Identify which cell holds the provided text, then report its [X, Y] central coordinate. 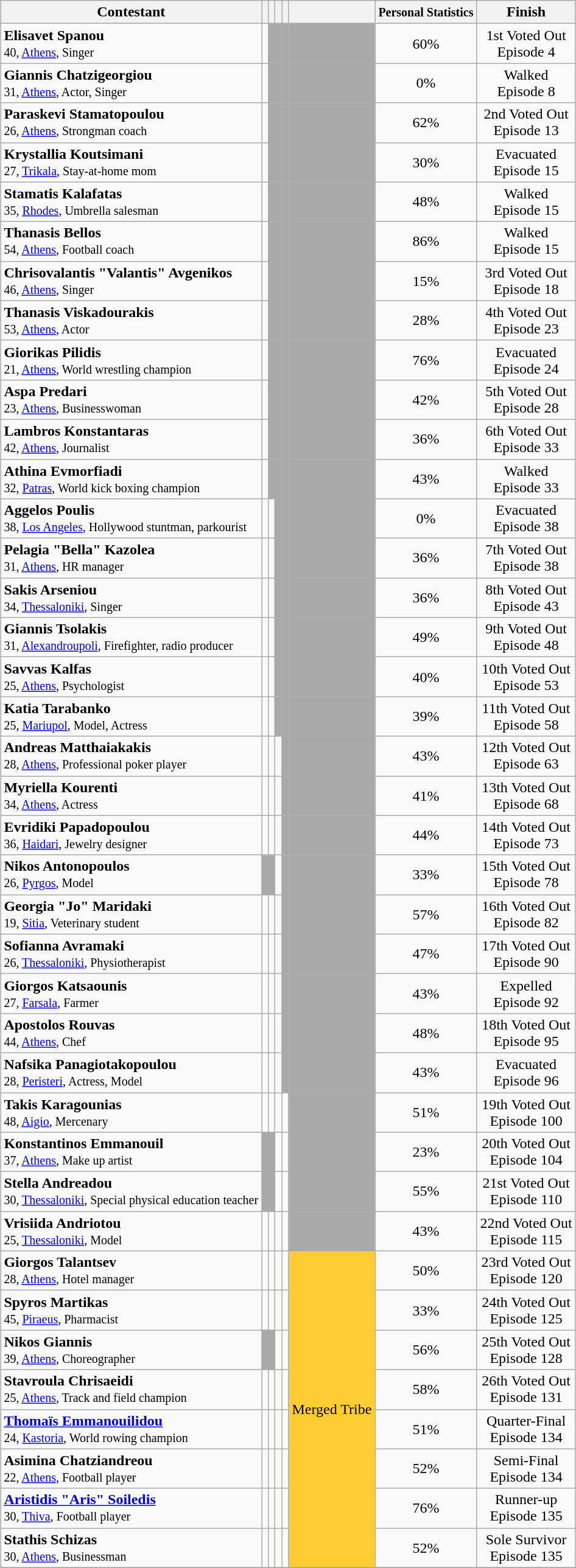
EvacuatedEpisode 38 [526, 518]
Katia Tarabanko 25, Mariupol, Model, Actress [132, 717]
55% [426, 1191]
Giorikas Pilidis21, Athens, World wrestling champion [132, 360]
Spyros Martikas45, Piraeus, Pharmacist [132, 1311]
13th Voted OutEpisode 68 [526, 796]
Nafsika Panagiotakopoulou28, Peristeri, Actress, Model [132, 1072]
EvacuatedEpisode 96 [526, 1072]
60% [426, 44]
56% [426, 1350]
Myriella Kourenti34, Athens, Actress [132, 796]
24th Voted OutEpisode 125 [526, 1311]
Expelled Episode 92 [526, 993]
49% [426, 638]
22nd Voted OutEpisode 115 [526, 1232]
Nikos Giannis39, Athens, Choreographer [132, 1350]
15% [426, 281]
Sofianna Avramaki26, Thessaloniki, Physiotherapist [132, 954]
62% [426, 123]
6th Voted OutEpisode 33 [526, 439]
23% [426, 1152]
Lambros Konstantaras42, Athens, Journalist [132, 439]
40% [426, 677]
Vrisiida Andriotou25, Thessaloniki, Model [132, 1232]
EvacuatedEpisode 24 [526, 360]
Giannis Tsolakis31, Alexandroupoli, Firefighter, radio producer [132, 638]
3rd Voted OutEpisode 18 [526, 281]
4th Voted OutEpisode 23 [526, 320]
Giorgos Talantsev28, Athens, Hotel manager [132, 1270]
14th Voted OutEpisode 73 [526, 835]
20th Voted OutEpisode 104 [526, 1152]
Aspa Predari23, Athens, Businesswoman [132, 399]
Giannis Chatzigeorgiou31, Athens, Actor, Singer [132, 83]
12th Voted OutEpisode 63 [526, 756]
Savvas Kalfas25, Athens, Psychologist [132, 677]
18th Voted OutEpisode 95 [526, 1033]
21st Voted OutEpisode 110 [526, 1191]
Stathis Schizas30, Athens, Businessman [132, 1548]
Stella Andreadou30, Thessaloniki, Special physical education teacher [132, 1191]
Quarter-FinalEpisode 134 [526, 1429]
47% [426, 954]
Apostolos Rouvas44, Athens, Chef [132, 1033]
30% [426, 162]
17th Voted OutEpisode 90 [526, 954]
Elisavet Spanou40, Athens, Singer [132, 44]
11th Voted OutEpisode 58 [526, 717]
15th Voted OutEpisode 78 [526, 875]
Takis Karagounias48, Aigio, Mercenary [132, 1112]
Stamatis Kalafatas35, Rhodes, Umbrella salesman [132, 202]
Asimina Chatziandreou22, Athens, Football player [132, 1469]
Chrisovalantis "Valantis" Avgenikos46, Athens, Singer [132, 281]
8th Voted OutEpisode 43 [526, 598]
9th Voted OutEpisode 48 [526, 638]
Semi-FinalEpisode 134 [526, 1469]
39% [426, 717]
Konstantinos Emmanouil37, Athens, Make up artist [132, 1152]
Sole SurvivorEpisode 135 [526, 1548]
WalkedEpisode 8 [526, 83]
25th Voted OutEpisode 128 [526, 1350]
Merged Tribe [332, 1409]
44% [426, 835]
50% [426, 1270]
Paraskevi Stamatopoulou26, Athens, Strongman coach [132, 123]
Georgia "Jo" Maridaki19, Sitia, Veterinary student [132, 914]
41% [426, 796]
42% [426, 399]
Andreas Matthaiakakis28, Athens, Professional poker player [132, 756]
16th Voted OutEpisode 82 [526, 914]
19th Voted OutEpisode 100 [526, 1112]
Aggelos Poulis38, Los Angeles, Hollywood stuntman, parkourist [132, 518]
58% [426, 1390]
WalkedEpisode 33 [526, 478]
Thanasis Bellos54, Athens, Football coach [132, 241]
Pelagia "Bella" Kazolea31, Athens, HR manager [132, 559]
Athina Evmorfiadi32, Patras, World kick boxing champion [132, 478]
10th Voted OutEpisode 53 [526, 677]
Stavroula Chrisaeidi25, Athens, Track and field champion [132, 1390]
2nd Voted OutEpisode 13 [526, 123]
Runner-up Episode 135 [526, 1508]
57% [426, 914]
EvacuatedEpisode 15 [526, 162]
86% [426, 241]
28% [426, 320]
Contestant [132, 12]
Nikos Antonopoulos26, Pyrgos, Model [132, 875]
7th Voted OutEpisode 38 [526, 559]
5th Voted OutEpisode 28 [526, 399]
Sakis Arseniou34, Thessaloniki, Singer [132, 598]
Evridiki Papadopoulou36, Haidari, Jewelry designer [132, 835]
Finish [526, 12]
Aristidis "Aris" Soiledis30, Thiva, Football player [132, 1508]
Thomaïs Emmanouilidou24, Kastoria, World rowing champion [132, 1429]
Krystallia Koutsimani27, Trikala, Stay-at-home mom [132, 162]
Giorgos Katsaounis27, Farsala, Farmer [132, 993]
1st Voted OutEpisode 4 [526, 44]
26th Voted OutEpisode 131 [526, 1390]
23rd Voted OutEpisode 120 [526, 1270]
Thanasis Viskadourakis53, Athens, Actor [132, 320]
Personal Statistics [426, 12]
